Detect which cell encompasses the target text, then output its [x, y] center coordinate. 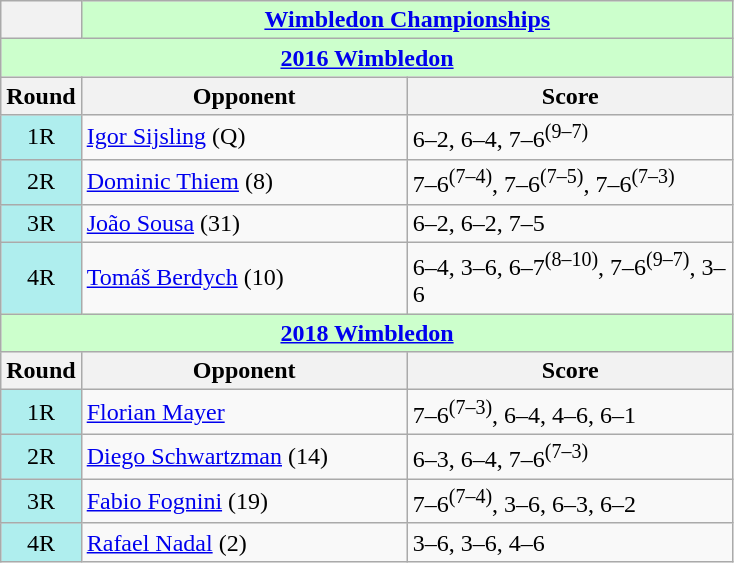
7–6(7–3), 6–4, 4–6, 6–1 [570, 412]
6–2, 6–4, 7–6(9–7) [570, 138]
Florian Mayer [244, 412]
Igor Sijsling (Q) [244, 138]
Diego Schwartzman (14) [244, 456]
6–3, 6–4, 7–6(7–3) [570, 456]
Fabio Fognini (19) [244, 502]
6–4, 3–6, 6–7(8–10), 7–6(9–7), 3–6 [570, 278]
7–6(7–4), 7–6(7–5), 7–6(7–3) [570, 182]
Rafael Nadal (2) [244, 542]
Wimbledon Championships [407, 20]
Tomáš Berdych (10) [244, 278]
João Sousa (31) [244, 223]
7–6(7–4), 3–6, 6–3, 6–2 [570, 502]
2018 Wimbledon [368, 333]
6–2, 6–2, 7–5 [570, 223]
2016 Wimbledon [368, 58]
3–6, 3–6, 4–6 [570, 542]
Dominic Thiem (8) [244, 182]
